Provide the [X, Y] coordinate of the cell's center where the given text is located.  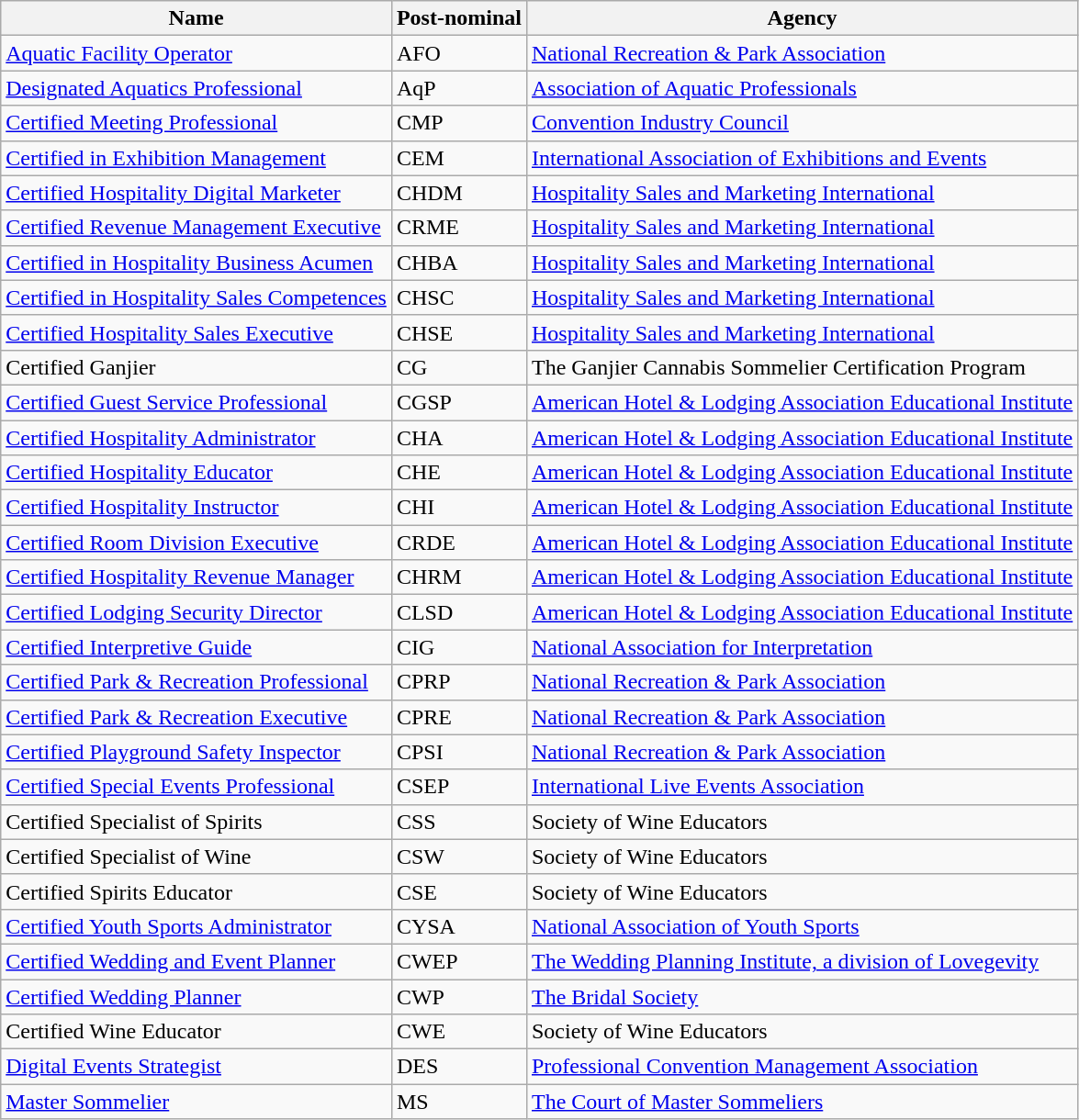
CSW [459, 857]
Certified Playground Safety Inspector [197, 752]
CHSE [459, 332]
Certified in Exhibition Management [197, 158]
Certified Youth Sports Administrator [197, 926]
Certified Specialist of Wine [197, 857]
Post-nominal [459, 18]
The Ganjier Cannabis Sommelier Certification Program [802, 367]
Certified Ganjier [197, 367]
Certified Hospitality Administrator [197, 438]
Digital Events Strategist [197, 1067]
CHRM [459, 577]
CWP [459, 996]
Certified Hospitality Educator [197, 473]
International Live Events Association [802, 787]
CSS [459, 822]
CPRP [459, 682]
CHDM [459, 193]
DES [459, 1067]
CWE [459, 1032]
CPRE [459, 717]
Certified in Hospitality Sales Competences [197, 297]
Certified Lodging Security Director [197, 612]
CSE [459, 891]
CRDE [459, 543]
National Association for Interpretation [802, 647]
Certified Room Division Executive [197, 543]
CGSP [459, 402]
CWEP [459, 961]
CHA [459, 438]
Certified Meeting Professional [197, 123]
CHBA [459, 263]
Certified Revenue Management Executive [197, 228]
CSEP [459, 787]
Name [197, 18]
Certified Hospitality Digital Marketer [197, 193]
Certified Wedding and Event Planner [197, 961]
CEM [459, 158]
The Bridal Society [802, 996]
Aquatic Facility Operator [197, 53]
Certified Hospitality Instructor [197, 508]
Agency [802, 18]
CYSA [459, 926]
Certified Park & Recreation Executive [197, 717]
The Wedding Planning Institute, a division of Lovegevity [802, 961]
CMP [459, 123]
Certified Hospitality Revenue Manager [197, 577]
Certified Park & Recreation Professional [197, 682]
AFO [459, 53]
Certified Wedding Planner [197, 996]
CHE [459, 473]
Designated Aquatics Professional [197, 88]
CIG [459, 647]
Association of Aquatic Professionals [802, 88]
International Association of Exhibitions and Events [802, 158]
Certified Wine Educator [197, 1032]
Professional Convention Management Association [802, 1067]
CRME [459, 228]
Certified Hospitality Sales Executive [197, 332]
AqP [459, 88]
MS [459, 1102]
Certified in Hospitality Business Acumen [197, 263]
Certified Special Events Professional [197, 787]
Certified Guest Service Professional [197, 402]
CLSD [459, 612]
Certified Specialist of Spirits [197, 822]
National Association of Youth Sports [802, 926]
CHSC [459, 297]
Convention Industry Council [802, 123]
CHI [459, 508]
Certified Spirits Educator [197, 891]
CG [459, 367]
Master Sommelier [197, 1102]
The Court of Master Sommeliers [802, 1102]
Certified Interpretive Guide [197, 647]
CPSI [459, 752]
